Detect which cell encompasses the target text, then output its (x, y) center coordinate. 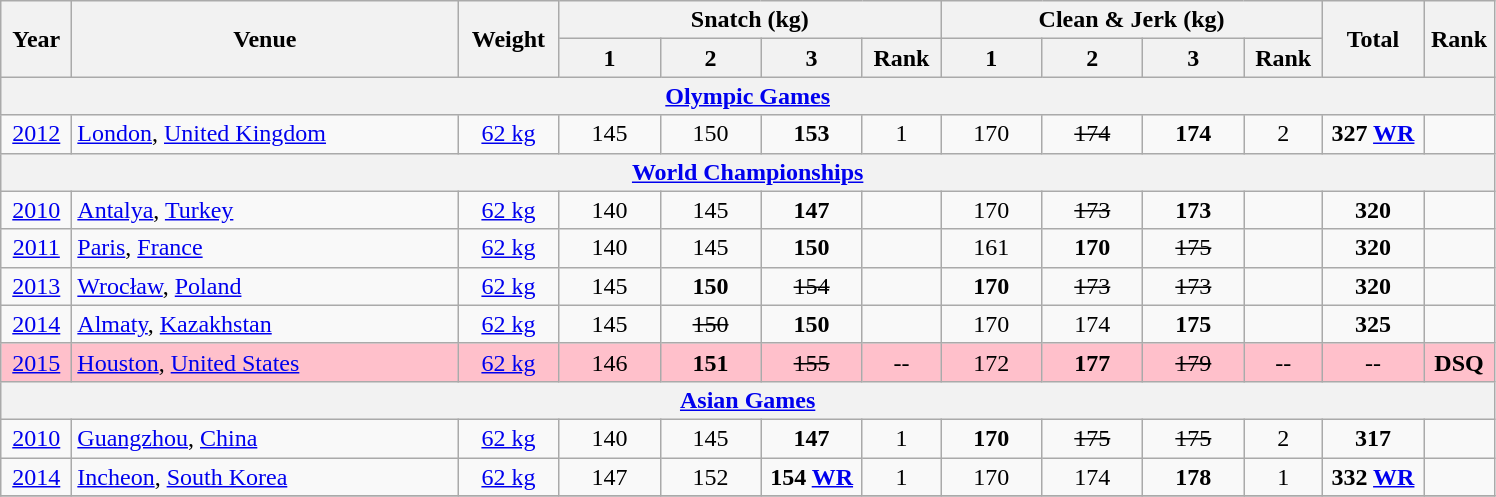
146 (610, 362)
Weight (508, 39)
Year (36, 39)
London, United Kingdom (265, 134)
Wrocław, Poland (265, 286)
178 (1194, 477)
Olympic Games (748, 96)
2015 (36, 362)
Paris, France (265, 248)
Incheon, South Korea (265, 477)
161 (992, 248)
155 (812, 362)
153 (812, 134)
327 WR (1372, 134)
154 WR (812, 477)
317 (1372, 438)
Houston, United States (265, 362)
Total (1372, 39)
172 (992, 362)
154 (812, 286)
Asian Games (748, 400)
2011 (36, 248)
Guangzhou, China (265, 438)
Antalya, Turkey (265, 210)
Venue (265, 39)
Almaty, Kazakhstan (265, 324)
DSQ (1460, 362)
177 (1092, 362)
151 (710, 362)
152 (710, 477)
World Championships (748, 172)
2012 (36, 134)
Clean & Jerk (kg) (1132, 20)
325 (1372, 324)
Snatch (kg) (750, 20)
2013 (36, 286)
179 (1194, 362)
332 WR (1372, 477)
